Return the (X, Y) coordinate for the center point of the cell that contains the specified text.  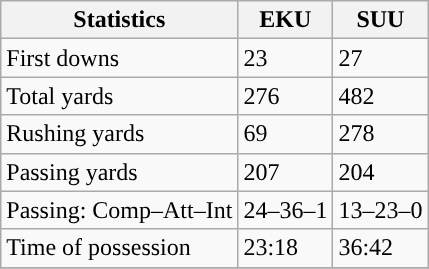
278 (380, 134)
276 (286, 96)
EKU (286, 20)
36:42 (380, 248)
204 (380, 172)
13–23–0 (380, 210)
23:18 (286, 248)
SUU (380, 20)
First downs (120, 58)
Rushing yards (120, 134)
Time of possession (120, 248)
Passing yards (120, 172)
Statistics (120, 20)
482 (380, 96)
69 (286, 134)
27 (380, 58)
Passing: Comp–Att–Int (120, 210)
207 (286, 172)
24–36–1 (286, 210)
23 (286, 58)
Total yards (120, 96)
